Scan for the cell matching the given text and deliver its (x, y) coordinate at center. 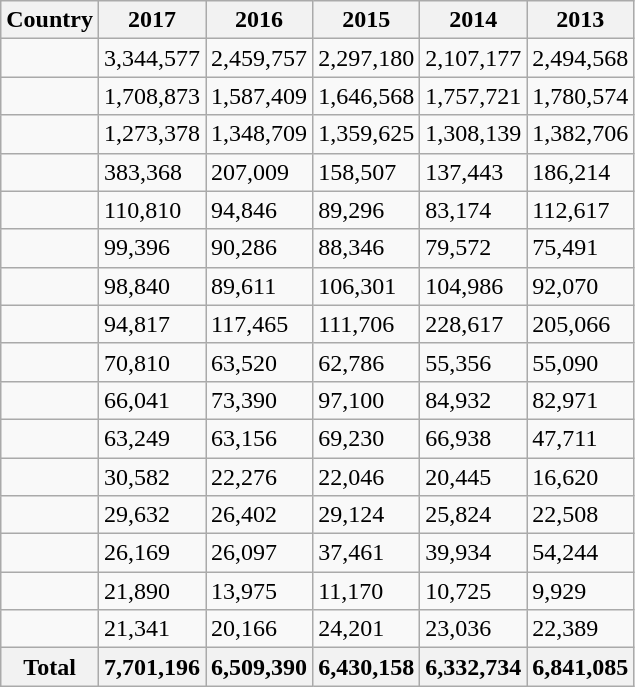
1,646,568 (366, 96)
55,356 (474, 362)
2,459,757 (260, 58)
82,971 (580, 400)
79,572 (474, 248)
383,368 (152, 172)
89,611 (260, 286)
Total (50, 667)
29,124 (366, 515)
1,382,706 (580, 134)
11,170 (366, 591)
25,824 (474, 515)
26,169 (152, 553)
63,156 (260, 438)
99,396 (152, 248)
Country (50, 20)
205,066 (580, 324)
207,009 (260, 172)
62,786 (366, 362)
66,041 (152, 400)
94,817 (152, 324)
26,097 (260, 553)
2,107,177 (474, 58)
10,725 (474, 591)
20,445 (474, 477)
2016 (260, 20)
2,297,180 (366, 58)
92,070 (580, 286)
37,461 (366, 553)
106,301 (366, 286)
6,841,085 (580, 667)
158,507 (366, 172)
89,296 (366, 210)
2,494,568 (580, 58)
88,346 (366, 248)
21,890 (152, 591)
1,273,378 (152, 134)
6,509,390 (260, 667)
1,757,721 (474, 96)
1,359,625 (366, 134)
137,443 (474, 172)
1,708,873 (152, 96)
6,332,734 (474, 667)
2014 (474, 20)
47,711 (580, 438)
20,166 (260, 629)
63,520 (260, 362)
54,244 (580, 553)
228,617 (474, 324)
6,430,158 (366, 667)
66,938 (474, 438)
63,249 (152, 438)
69,230 (366, 438)
1,780,574 (580, 96)
22,046 (366, 477)
111,706 (366, 324)
16,620 (580, 477)
98,840 (152, 286)
26,402 (260, 515)
1,348,709 (260, 134)
55,090 (580, 362)
22,276 (260, 477)
1,308,139 (474, 134)
94,846 (260, 210)
23,036 (474, 629)
1,587,409 (260, 96)
7,701,196 (152, 667)
30,582 (152, 477)
97,100 (366, 400)
73,390 (260, 400)
83,174 (474, 210)
84,932 (474, 400)
112,617 (580, 210)
70,810 (152, 362)
2017 (152, 20)
22,389 (580, 629)
24,201 (366, 629)
2013 (580, 20)
104,986 (474, 286)
110,810 (152, 210)
2015 (366, 20)
9,929 (580, 591)
39,934 (474, 553)
13,975 (260, 591)
117,465 (260, 324)
3,344,577 (152, 58)
22,508 (580, 515)
75,491 (580, 248)
90,286 (260, 248)
186,214 (580, 172)
21,341 (152, 629)
29,632 (152, 515)
